Search for the cell housing the specified text and yield its (x, y) center coordinate. 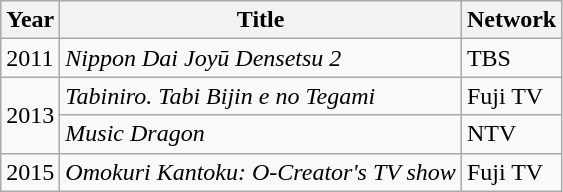
Tabiniro. Tabi Bijin e no Tegami (261, 96)
2011 (30, 58)
Music Dragon (261, 134)
2015 (30, 172)
Title (261, 20)
Network (511, 20)
TBS (511, 58)
Year (30, 20)
NTV (511, 134)
Nippon Dai Joyū Densetsu 2 (261, 58)
2013 (30, 115)
Omokuri Kantoku: O-Creator's TV show (261, 172)
